Capture the cell that displays the provided text and extract its (x, y) central coordinate. 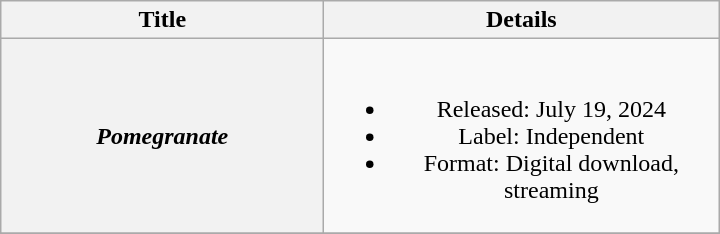
Pomegranate (162, 136)
Details (522, 20)
Title (162, 20)
Released: July 19, 2024Label: IndependentFormat: Digital download, streaming (522, 136)
